Scan for the cell matching the given text and deliver its (x, y) coordinate at center. 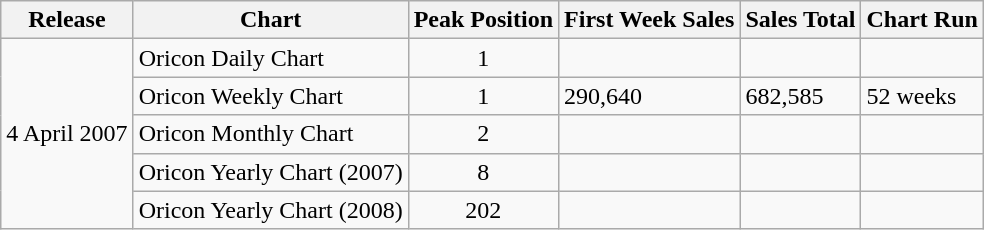
Oricon Yearly Chart (2008) (270, 210)
Chart Run (922, 20)
52 weeks (922, 96)
8 (483, 172)
Sales Total (800, 20)
Oricon Yearly Chart (2007) (270, 172)
Oricon Weekly Chart (270, 96)
290,640 (650, 96)
202 (483, 210)
682,585 (800, 96)
Release (67, 20)
4 April 2007 (67, 134)
First Week Sales (650, 20)
2 (483, 134)
Oricon Monthly Chart (270, 134)
Peak Position (483, 20)
Oricon Daily Chart (270, 58)
Chart (270, 20)
